Output the (x, y) coordinate of the center of the cell containing the given text.  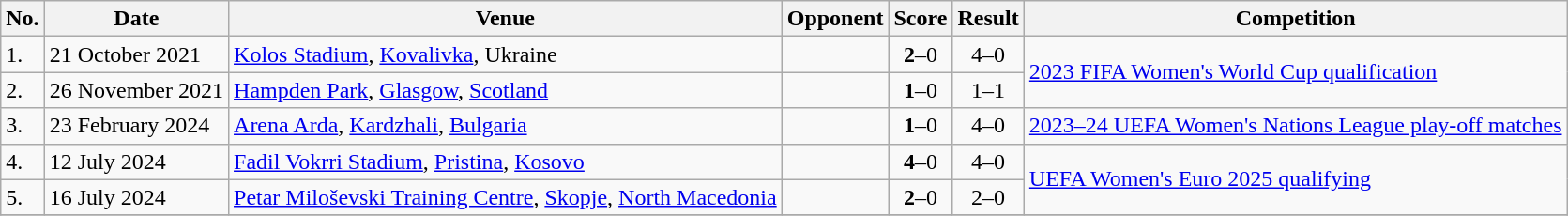
Fadil Vokrri Stadium, Pristina, Kosovo (506, 162)
Arena Arda, Kardzhali, Bulgaria (506, 126)
Petar Miloševski Training Centre, Skopje, North Macedonia (506, 197)
Opponent (835, 19)
Kolos Stadium, Kovalivka, Ukraine (506, 54)
Result (988, 19)
16 July 2024 (136, 197)
Score (921, 19)
26 November 2021 (136, 90)
No. (23, 19)
2023–24 UEFA Women's Nations League play-off matches (1295, 126)
2023 FIFA Women's World Cup qualification (1295, 72)
5. (23, 197)
Venue (506, 19)
Hampden Park, Glasgow, Scotland (506, 90)
21 October 2021 (136, 54)
3. (23, 126)
1–1 (988, 90)
UEFA Women's Euro 2025 qualifying (1295, 179)
23 February 2024 (136, 126)
Date (136, 19)
2. (23, 90)
1. (23, 54)
12 July 2024 (136, 162)
Competition (1295, 19)
4. (23, 162)
